From the cell containing the given text, extract its center point as [x, y] coordinate. 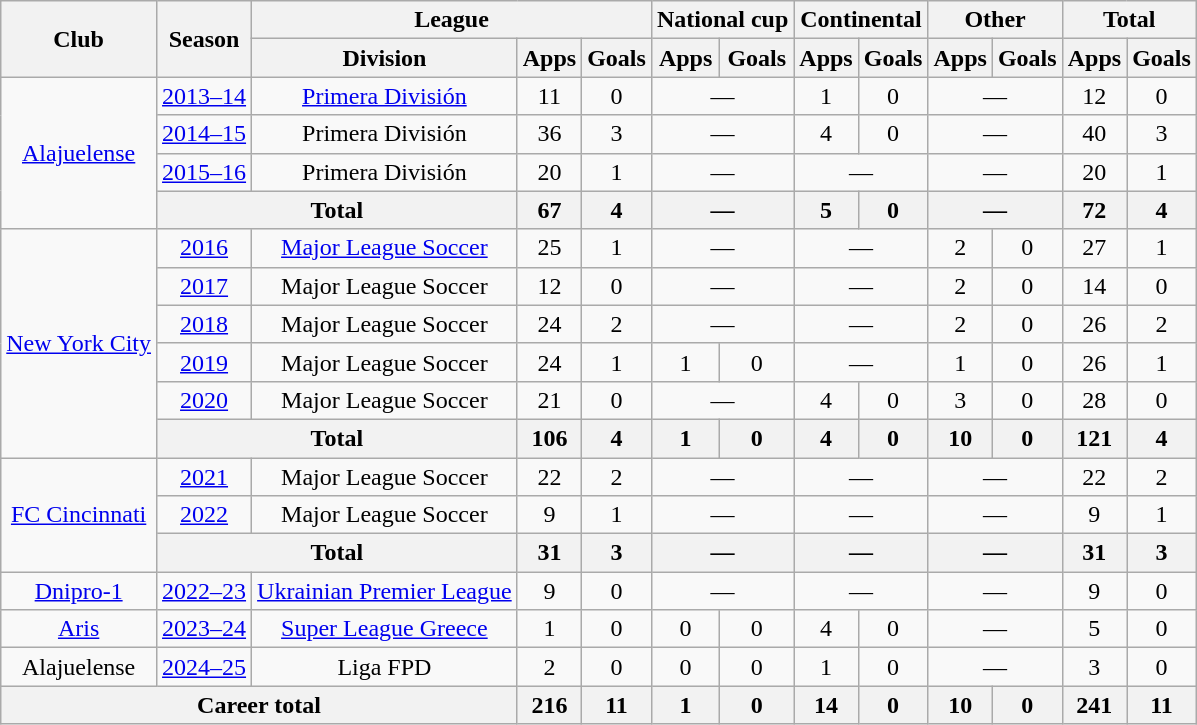
67 [549, 210]
106 [549, 438]
FC Cincinnati [79, 515]
2024–25 [204, 667]
Other [995, 20]
Club [79, 39]
2014–15 [204, 134]
21 [549, 400]
72 [1094, 210]
Liga FPD [385, 667]
2018 [204, 324]
2022–23 [204, 591]
Season [204, 39]
Career total [259, 705]
Aris [79, 629]
Continental [861, 20]
2022 [204, 515]
Division [385, 58]
36 [549, 134]
Super League Greece [385, 629]
28 [1094, 400]
2015–16 [204, 172]
216 [549, 705]
25 [549, 248]
League [452, 20]
27 [1094, 248]
2017 [204, 286]
40 [1094, 134]
2023–24 [204, 629]
2020 [204, 400]
National cup [722, 20]
2021 [204, 477]
New York City [79, 343]
2016 [204, 248]
2019 [204, 362]
Ukrainian Premier League [385, 591]
Dnipro-1 [79, 591]
121 [1094, 438]
2013–14 [204, 96]
241 [1094, 705]
